Scan for the cell matching the given text and deliver its [x, y] coordinate at center. 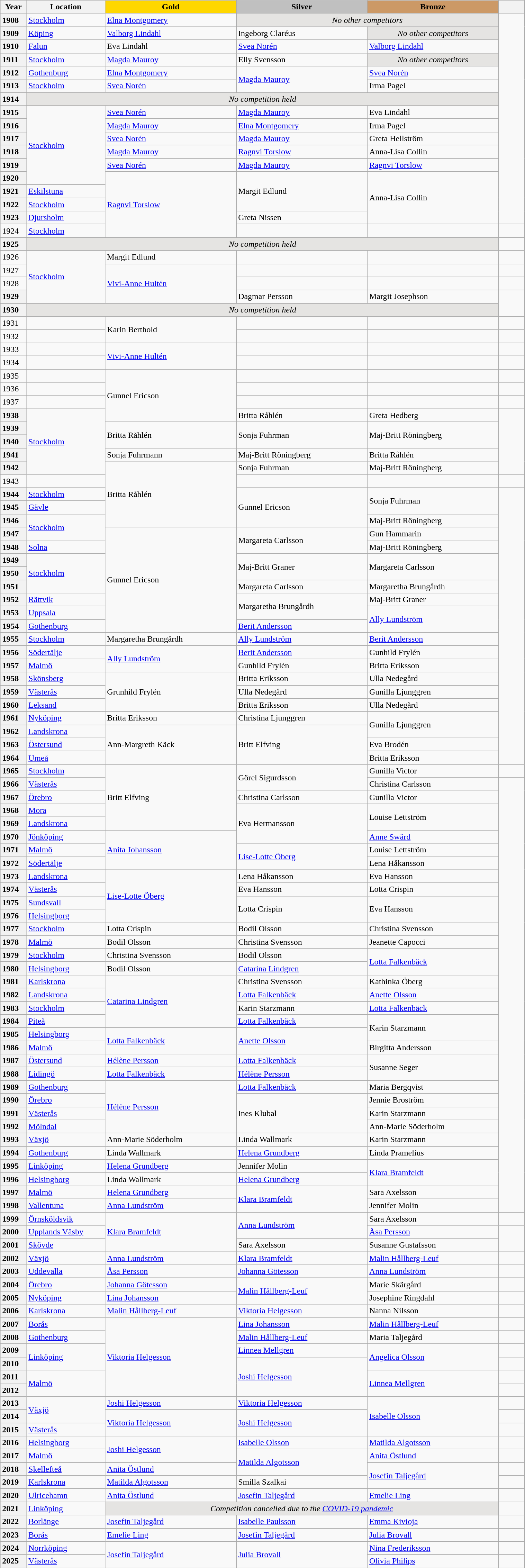
1934 [13, 362]
Gävle [66, 507]
1993 [13, 1140]
1980 [13, 968]
Ulricehamn [66, 1495]
Elly Svensson [302, 60]
1927 [13, 270]
Eskilstuna [66, 191]
1999 [13, 1218]
Isabelle Paulsson [302, 1522]
Susanne Gustafsson [433, 1245]
1929 [13, 297]
1969 [13, 824]
1990 [13, 1100]
1963 [13, 744]
1967 [13, 797]
Gold [171, 7]
1938 [13, 415]
Marie Skärgård [433, 1285]
1973 [13, 876]
1995 [13, 1166]
1974 [13, 889]
Greta Nissen [302, 218]
1952 [13, 600]
1965 [13, 771]
Skönsberg [66, 679]
2015 [13, 1430]
Borlänge [66, 1522]
1914 [13, 99]
Eva Hermansson [302, 824]
1920 [13, 178]
Uppsala [66, 613]
Eva Brodén [433, 744]
1936 [13, 389]
1988 [13, 1074]
Norrköping [66, 1548]
1994 [13, 1153]
1985 [13, 1034]
1949 [13, 560]
1981 [13, 981]
1997 [13, 1192]
Köping [66, 33]
Ann-Margreth Käck [171, 744]
1978 [13, 942]
2003 [13, 1271]
Kathinka Öberg [433, 981]
Jennie Broström [433, 1100]
Linda Pramelius [433, 1153]
2022 [13, 1522]
1984 [13, 1021]
1982 [13, 995]
Sundsvall [66, 903]
1948 [13, 547]
1910 [13, 46]
1977 [13, 929]
1922 [13, 205]
Grunhild Frylén [171, 692]
2007 [13, 1324]
1962 [13, 731]
2002 [13, 1258]
2023 [13, 1535]
Skellefteå [66, 1469]
Vallentuna [66, 1205]
Location [66, 7]
1941 [13, 455]
2004 [13, 1285]
1908 [13, 20]
1940 [13, 442]
1912 [13, 73]
1951 [13, 587]
1923 [13, 218]
1945 [13, 507]
2011 [13, 1377]
1928 [13, 283]
1930 [13, 310]
1917 [13, 138]
2012 [13, 1390]
2025 [13, 1561]
1996 [13, 1179]
2005 [13, 1298]
Anne Swärd [433, 837]
1954 [13, 626]
Djursholm [66, 218]
Competition cancelled due to the COVID-19 pandemic [302, 1508]
Karin Berthold [171, 329]
1931 [13, 323]
1968 [13, 810]
1976 [13, 916]
1959 [13, 692]
1971 [13, 850]
1953 [13, 613]
Susanne Seger [433, 1067]
Smilla Szalkai [302, 1482]
1946 [13, 520]
Ingeborg Claréus [302, 33]
Maria Bergqvist [433, 1087]
1957 [13, 665]
1918 [13, 152]
Year [13, 7]
Christina Ljunggren [302, 718]
1958 [13, 679]
1909 [13, 33]
1911 [13, 60]
Jönköping [66, 837]
1924 [13, 231]
1964 [13, 758]
1970 [13, 837]
1921 [13, 191]
1989 [13, 1087]
2006 [13, 1311]
Rättvik [66, 600]
Anita Johansson [171, 850]
Falun [66, 46]
Birgitta Andersson [433, 1048]
Ines Klubal [302, 1113]
Sonja Fuhrmann [171, 455]
Dagmar Persson [302, 297]
1979 [13, 955]
Silver [302, 7]
Emma Kivioja [433, 1522]
1913 [13, 86]
1956 [13, 652]
2010 [13, 1363]
1975 [13, 903]
Uddevalla [66, 1271]
1935 [13, 375]
1915 [13, 112]
Mölndal [66, 1126]
2013 [13, 1403]
Piteå [66, 1021]
2001 [13, 1245]
Upplands Väsby [66, 1232]
1950 [13, 573]
2014 [13, 1416]
2020 [13, 1495]
1966 [13, 784]
1961 [13, 718]
1972 [13, 863]
2016 [13, 1443]
2019 [13, 1482]
Görel Sigurdsson [302, 777]
1991 [13, 1113]
2021 [13, 1508]
1939 [13, 428]
Gun Hammarin [433, 534]
1943 [13, 481]
1933 [13, 349]
2017 [13, 1456]
Jeanette Capocci [433, 942]
Lidingö [66, 1074]
Greta Hellström [433, 138]
1925 [13, 244]
2024 [13, 1548]
Solna [66, 547]
1926 [13, 257]
1932 [13, 336]
Örnsköldsvik [66, 1218]
2000 [13, 1232]
1947 [13, 534]
1937 [13, 402]
1919 [13, 165]
Olivia Philips [433, 1561]
Greta Hedberg [433, 415]
Skövde [66, 1245]
Leksand [66, 705]
1942 [13, 468]
1986 [13, 1048]
Josephine Ringdahl [433, 1298]
Umeå [66, 758]
1944 [13, 494]
Nina Frederiksson [433, 1548]
Maria Taljegård [433, 1337]
1987 [13, 1061]
1992 [13, 1126]
Nanna Nilsson [433, 1311]
1955 [13, 639]
Margit Josephson [433, 297]
1983 [13, 1008]
2009 [13, 1350]
1916 [13, 125]
Mora [66, 810]
Bronze [433, 7]
1998 [13, 1205]
Angelica Olsson [433, 1357]
1960 [13, 705]
2008 [13, 1337]
2018 [13, 1469]
